Output the (X, Y) coordinate of the center of the cell containing the given text.  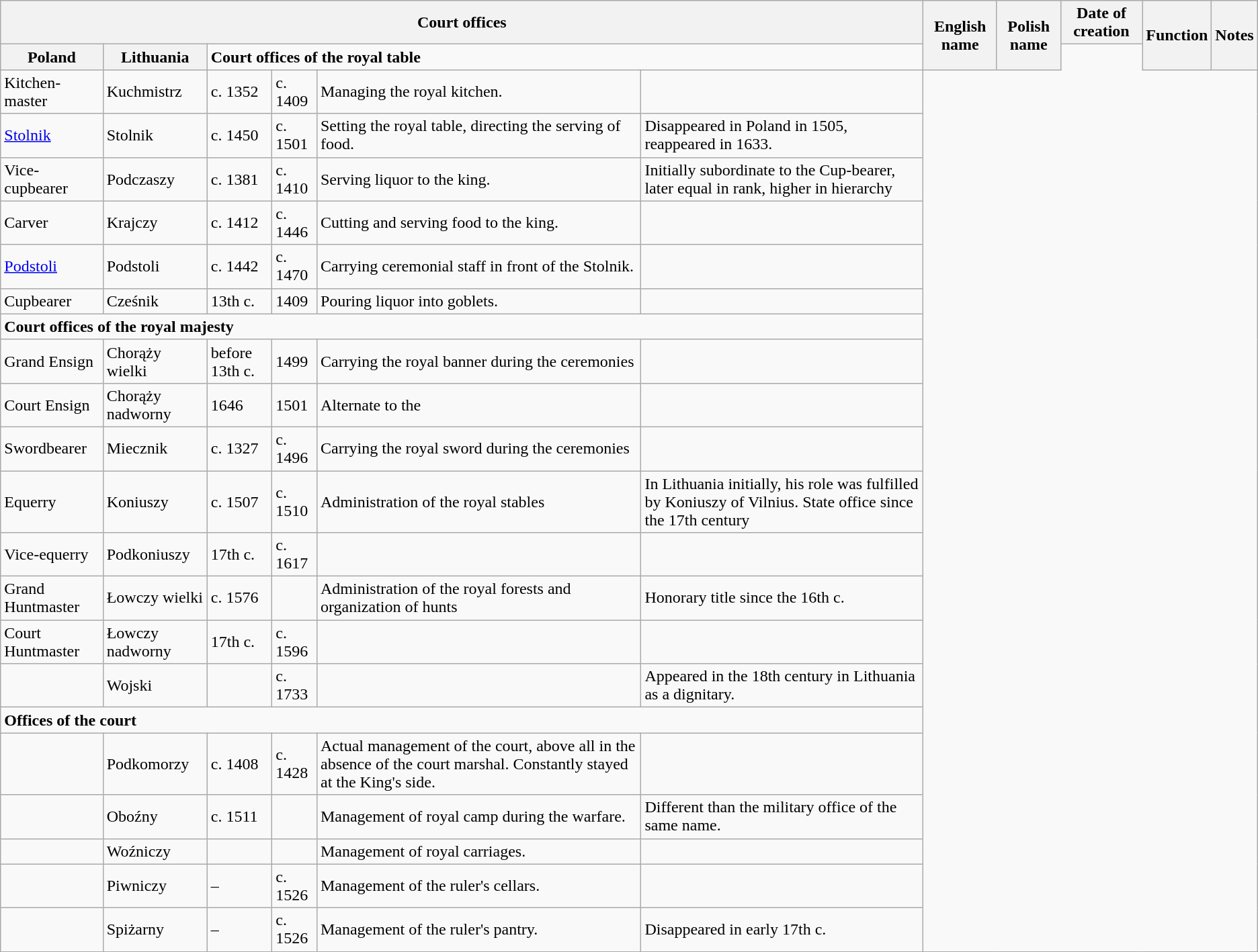
c. 1446 (294, 223)
Lithuania (155, 57)
c. 1576 (239, 598)
Management of royal camp during the warfare. (478, 817)
Cześnik (155, 301)
Offices of the court (462, 720)
c. 1410 (294, 179)
Initially subordinate to the Cup-bearer, later equal in rank, higher in hierarchy (782, 179)
Court Ensign (52, 404)
c. 1507 (239, 501)
c. 1511 (239, 817)
Woźniczy (155, 851)
Administration of the royal forests and organization of hunts (478, 598)
c. 1733 (294, 685)
Chorąży nadworny (155, 404)
Carrying the royal banner during the ceremonies (478, 361)
Wojski (155, 685)
Setting the royal table, directing the serving of food. (478, 136)
Court offices of the royal majesty (462, 327)
Administration of the royal stables (478, 501)
Equerry (52, 501)
Piwniczy (155, 885)
Koniuszy (155, 501)
c. 1596 (294, 642)
1499 (294, 361)
Court offices (462, 23)
c. 1428 (294, 764)
c. 1381 (239, 179)
Kuchmistrz (155, 91)
Serving liquor to the king. (478, 179)
Swordbearer (52, 449)
Poland (52, 57)
Honorary title since the 16th c. (782, 598)
1409 (294, 301)
Alternate to the (478, 404)
c. 1408 (239, 764)
c. 1412 (239, 223)
Management of the ruler's pantry. (478, 930)
Chorąży wielki (155, 361)
13th c. (239, 301)
Miecznik (155, 449)
c. 1617 (294, 555)
c. 1501 (294, 136)
Function (1177, 35)
1501 (294, 404)
c. 1470 (294, 266)
c. 1352 (239, 91)
c. 1442 (239, 266)
Managing the royal kitchen. (478, 91)
Carrying ceremonial staff in front of the Stolnik. (478, 266)
Krajczy (155, 223)
1646 (239, 404)
before 13th c. (239, 361)
Appeared in the 18th century in Lithuania as a dignitary. (782, 685)
Podczaszy (155, 179)
Court offices of the royal table (634, 57)
Cupbearer (52, 301)
c. 1327 (239, 449)
Kitchen-master (52, 91)
Carver (52, 223)
Grand Ensign (52, 361)
Cutting and serving food to the king. (478, 223)
English name (960, 35)
Notes (1234, 35)
c. 1450 (239, 136)
Łowczy wielki (155, 598)
In Lithuania initially, his role was fulfilled by Koniuszy of Vilnius. State office since the 17th century (782, 501)
c. 1409 (294, 91)
Oboźny (155, 817)
Grand Huntmaster (52, 598)
Management of royal carriages. (478, 851)
Vice-equerry (52, 555)
c. 1496 (294, 449)
Date of creation (1101, 23)
Different than the military office of the same name. (782, 817)
c. 1510 (294, 501)
Podkoniuszy (155, 555)
Actual management of the court, above all in the absence of the court marshal. Constantly stayed at the King's side. (478, 764)
Łowczy nadworny (155, 642)
Court Huntmaster (52, 642)
Disappeared in early 17th c. (782, 930)
Carrying the royal sword during the ceremonies (478, 449)
Vice-cupbearer (52, 179)
Polish name (1028, 35)
Podkomorzy (155, 764)
Pouring liquor into goblets. (478, 301)
Spiżarny (155, 930)
Disappeared in Poland in 1505, reappeared in 1633. (782, 136)
Management of the ruler's cellars. (478, 885)
